Extract the [X, Y] coordinate from the center of the cell holding the provided text.  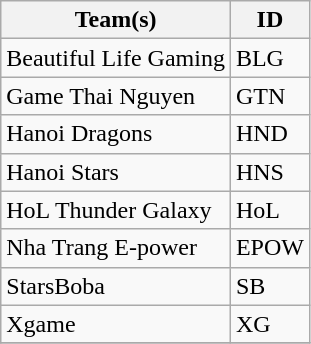
HNS [270, 172]
GTN [270, 96]
Team(s) [116, 20]
BLG [270, 58]
Hanoi Stars [116, 172]
Hanoi Dragons [116, 134]
HND [270, 134]
Nha Trang E-power [116, 248]
Game Thai Nguyen [116, 96]
Beautiful Life Gaming [116, 58]
StarsBoba [116, 286]
EPOW [270, 248]
Xgame [116, 324]
HoL [270, 210]
HoL Thunder Galaxy [116, 210]
SB [270, 286]
XG [270, 324]
ID [270, 20]
